Identify which cell holds the provided text, then report its [x, y] central coordinate. 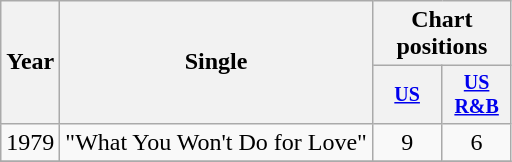
6 [476, 142]
Year [30, 62]
Chart positions [442, 34]
1979 [30, 142]
US [406, 94]
USR&B [476, 94]
"What You Won't Do for Love" [216, 142]
9 [406, 142]
Single [216, 62]
